From the cell containing the given text, extract its center point as (X, Y) coordinate. 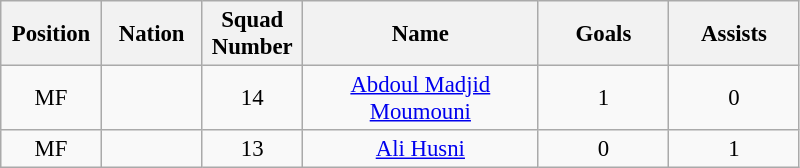
Nation (152, 34)
14 (252, 98)
Position (52, 34)
Assists (734, 34)
Goals (604, 34)
Name (421, 34)
Squad Number (252, 34)
Abdoul Madjid Moumouni (421, 98)
13 (252, 149)
Ali Husni (421, 149)
